Determine the (X, Y) coordinate at the center of the cell enclosing the given text.  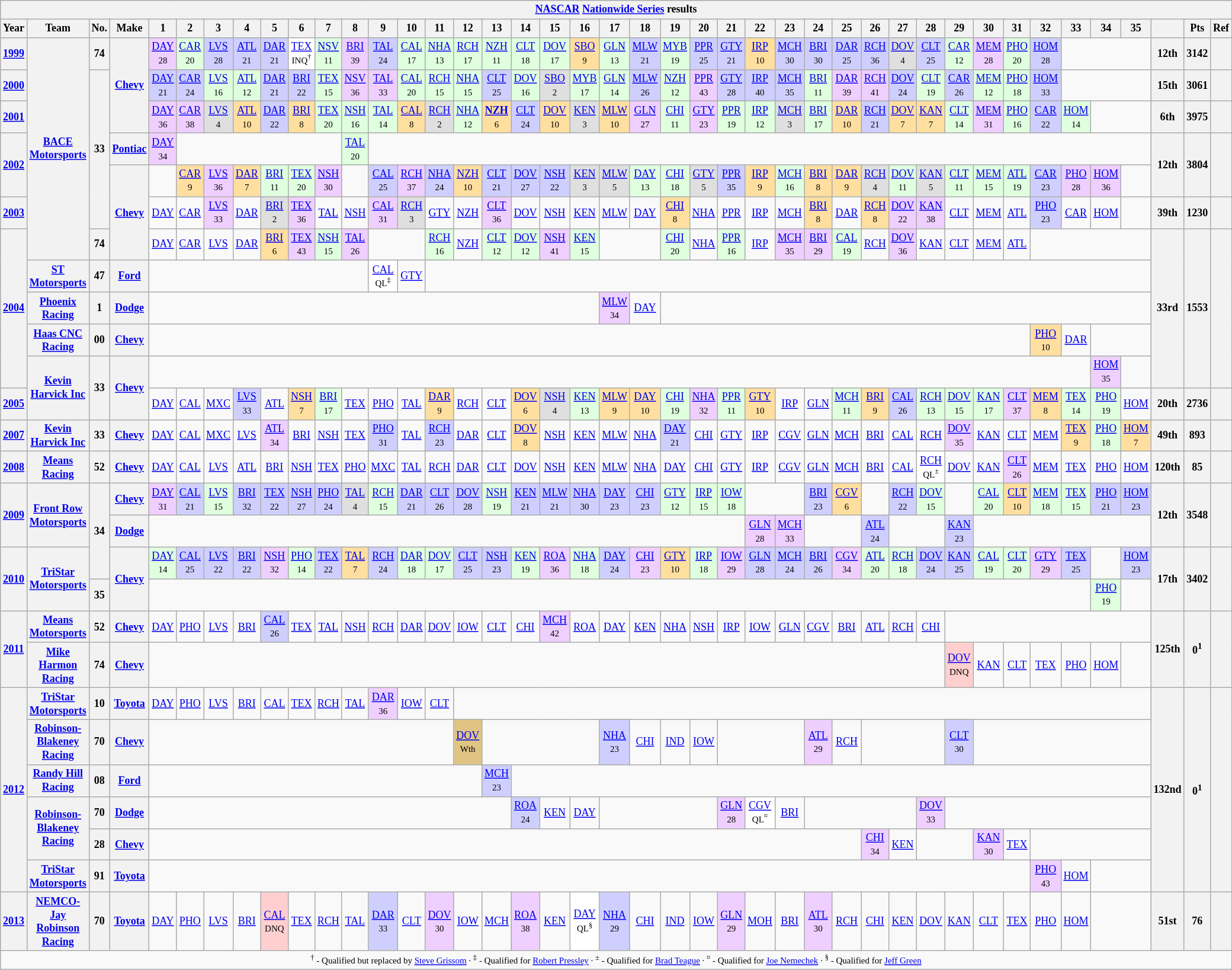
MCH30 (790, 53)
CHI20 (675, 245)
DOV30 (439, 922)
ATL10 (246, 117)
TAL33 (383, 85)
120th (1167, 468)
RCH22 (903, 500)
76 (1198, 922)
DOV28 (468, 500)
4 (246, 28)
DOV12 (525, 245)
TAL7 (355, 563)
12 (468, 28)
125th (1167, 649)
KAN23 (959, 532)
LVS16 (219, 85)
NSH7 (302, 404)
Randy Hill Racing (58, 780)
PHO28 (1076, 181)
Ref (1221, 28)
LVS36 (219, 181)
CAR12 (959, 53)
DAY36 (163, 117)
MCH42 (554, 627)
DAY31 (163, 500)
CLT30 (959, 742)
MCH33 (790, 532)
CAR26 (959, 85)
3 (219, 28)
BRI32 (246, 500)
ATL24 (875, 532)
DOV16 (525, 85)
DOV11 (903, 181)
DOV36 (903, 245)
DAY13 (644, 181)
CHI18 (675, 181)
GTY5 (704, 181)
2010 (14, 578)
DOV33 (931, 812)
BRI29 (819, 245)
GTY28 (731, 85)
1553 (1198, 308)
RCH16 (439, 245)
MCH3 (790, 117)
MEM18 (1045, 500)
KAN30 (989, 844)
00 (100, 340)
DAY28 (163, 53)
NSH23 (497, 563)
KEN15 (585, 245)
NZH10 (468, 181)
BRI2 (275, 213)
PHO16 (1018, 117)
91 (100, 876)
DOV22 (903, 213)
47 (100, 276)
MEM15 (989, 181)
KAN17 (989, 404)
Make (129, 28)
2002 (14, 165)
CAR24 (190, 85)
ROA38 (525, 922)
RCH21 (875, 117)
PPR11 (731, 404)
NSH4 (554, 404)
14 (525, 28)
23 (790, 28)
CLT14 (959, 117)
2008 (14, 468)
TAL26 (355, 245)
PHO43 (1045, 876)
No. (100, 28)
BRI26 (819, 563)
3142 (1198, 53)
39th (1167, 213)
RCH8 (875, 213)
CAR22 (1045, 117)
25 (847, 28)
Haas CNC Racing (58, 340)
PPR35 (731, 181)
CLT10 (1018, 500)
DAR7 (246, 181)
3061 (1198, 85)
ATL19 (1018, 181)
NEMCO-Jay Robinson Racing (58, 922)
NSH19 (497, 500)
CLT20 (1018, 563)
15 (554, 28)
2004 (14, 308)
PPR19 (731, 117)
HOM33 (1045, 85)
MYB19 (675, 53)
GLN13 (615, 53)
MLW26 (644, 85)
MLW10 (615, 117)
NSH30 (328, 181)
LVS4 (219, 117)
ATL29 (819, 742)
MLW34 (615, 308)
CAL31 (383, 213)
NASCAR Nationwide Series results (616, 9)
TEX9 (1076, 436)
2000 (14, 85)
ST Motorsports (58, 276)
18 (644, 28)
BRI39 (355, 53)
KEN21 (525, 500)
PHO10 (1045, 340)
Means Motorsports (58, 627)
32 (1045, 28)
NHA30 (585, 500)
KAN38 (931, 213)
TAL24 (383, 53)
DOV7 (903, 117)
RCH23 (439, 436)
ATL34 (275, 436)
CAR9 (190, 181)
NHA32 (704, 404)
RCH3 (412, 213)
132nd (1167, 790)
RCH36 (875, 53)
CLT36 (497, 213)
ROA (585, 627)
17 (615, 28)
MCH24 (790, 563)
LVS28 (219, 53)
NSH32 (275, 563)
MEM12 (989, 85)
1999 (14, 53)
MLW5 (615, 181)
Year (14, 28)
GTY29 (1045, 563)
DAR36 (383, 704)
NSV11 (328, 53)
3975 (1198, 117)
NZH12 (675, 85)
NSH22 (554, 181)
2007 (14, 436)
IOW18 (731, 500)
DAR25 (847, 53)
Pts (1198, 28)
TEX43 (302, 245)
GLN29 (731, 922)
26 (875, 28)
CHI19 (675, 404)
2011 (14, 649)
CGV6 (847, 500)
KAN25 (959, 563)
3402 (1198, 578)
PHO21 (1106, 500)
19 (675, 28)
6th (1167, 117)
CHI11 (675, 117)
TEXINQ† (302, 53)
RCH41 (875, 85)
893 (1198, 436)
6 (302, 28)
NHA24 (439, 181)
HOM28 (1045, 53)
PPR (731, 213)
NSH27 (302, 500)
2005 (14, 404)
IOW29 (731, 563)
CLT21 (497, 181)
IRP10 (761, 53)
DAY34 (163, 149)
Mike Harmon Racing (58, 665)
24 (819, 28)
33rd (1167, 308)
CLT19 (931, 85)
2013 (14, 922)
2736 (1198, 404)
DAY14 (163, 563)
DAYQL§ (585, 922)
IRP15 (704, 500)
NHA23 (615, 742)
PPR43 (704, 85)
RCH13 (931, 404)
Front Row Motorsports (58, 516)
DOV10 (554, 117)
DOV8 (525, 436)
PHO20 (1018, 53)
RCH18 (903, 563)
PHO31 (383, 436)
85 (1198, 468)
CAL8 (412, 117)
NHA29 (615, 922)
HOM35 (1106, 372)
TEX25 (1076, 563)
BRI6 (275, 245)
NZH11 (497, 53)
27 (903, 28)
CLT24 (525, 117)
DAY10 (644, 404)
SBO2 (554, 85)
GLN27 (644, 117)
7 (328, 28)
DAR22 (275, 117)
MEM28 (989, 53)
PHO24 (328, 500)
NHA18 (585, 563)
CLT12 (497, 245)
Pontiac (129, 149)
2 (190, 28)
GTY21 (731, 53)
NSH41 (554, 245)
TEX36 (302, 213)
DOV6 (525, 404)
1230 (1198, 213)
2012 (14, 790)
MCH23 (497, 780)
BRI9 (875, 404)
IRP40 (761, 85)
DAR10 (847, 117)
DAR33 (383, 922)
20 (704, 28)
3548 (1198, 516)
29 (959, 28)
CLT37 (1018, 404)
MLW9 (615, 404)
ATL21 (246, 53)
TAL20 (355, 149)
8 (355, 28)
CAR20 (190, 53)
ROA36 (554, 563)
CAL17 (412, 53)
PPR25 (704, 53)
KEN13 (585, 404)
DAR39 (847, 85)
21 (731, 28)
CLT11 (959, 181)
08 (100, 780)
KAN7 (931, 117)
NSH15 (328, 245)
Means Racing (58, 468)
22 (761, 28)
PHO14 (302, 563)
MCH16 (790, 181)
30 (989, 28)
ROA24 (525, 812)
HOM7 (1136, 436)
CGVQL¤ (761, 812)
BRI23 (819, 500)
IRP18 (704, 563)
ATL20 (875, 563)
KEN19 (525, 563)
MEM31 (989, 117)
49th (1167, 436)
GTY12 (675, 500)
DOV35 (959, 436)
NHA13 (439, 53)
DAR18 (412, 563)
11 (439, 28)
HOM14 (1076, 117)
CAR23 (1045, 181)
TEX14 (1076, 404)
RCH37 (412, 181)
31 (1018, 28)
GLN14 (615, 85)
Team (58, 28)
DOV27 (525, 181)
MCH11 (847, 404)
CHI8 (675, 213)
BACE Motorsports (58, 149)
13 (497, 28)
LVS22 (219, 563)
RCHQL± (931, 468)
ATL12 (246, 85)
LVS15 (219, 500)
RCH24 (383, 563)
TAL14 (383, 117)
BRI30 (819, 53)
CAR38 (190, 117)
SBO9 (585, 53)
NZH6 (497, 117)
PHO23 (1045, 213)
20th (1167, 404)
MEM8 (1045, 404)
DAY24 (615, 563)
CLT18 (525, 53)
IRP12 (761, 117)
NHA12 (468, 117)
2003 (14, 213)
2001 (14, 117)
3804 (1198, 165)
2009 (14, 516)
HOM36 (1106, 181)
CAL21 (190, 500)
DOVDNQ (959, 665)
16 (585, 28)
CALDNQ (275, 922)
MYB17 (585, 85)
NSV36 (355, 85)
Phoenix Racing (58, 308)
CHI34 (875, 844)
NSH16 (355, 117)
KAN5 (931, 181)
DAY23 (615, 500)
51st (1167, 922)
9 (383, 28)
DOVWth (468, 742)
CALQL‡ (383, 276)
CGV34 (847, 563)
DOV4 (903, 53)
RCH4 (875, 181)
GTY23 (704, 117)
RCH17 (468, 53)
MOH (761, 922)
17th (1167, 578)
ATL30 (819, 922)
RCH2 (439, 117)
PPR16 (731, 245)
15th (1167, 85)
IRP9 (761, 181)
NHA15 (468, 85)
TAL4 (355, 500)
5 (275, 28)
